Locate the cell with the specified text and output its [x, y] center coordinate. 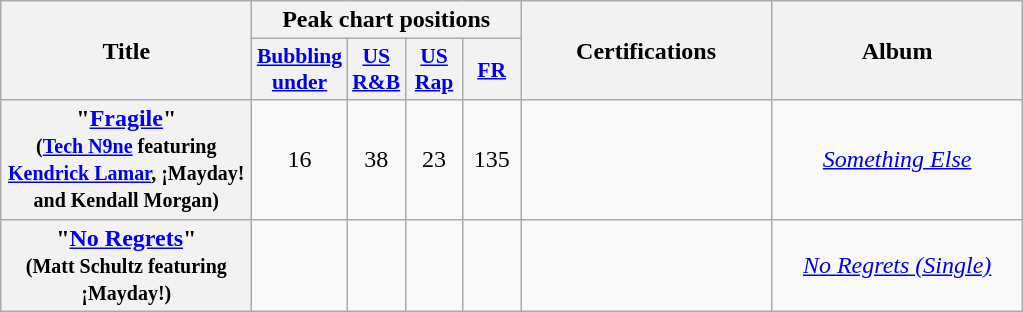
23 [434, 160]
"No Regrets"(Matt Schultz featuring ¡Mayday!) [126, 265]
Album [898, 50]
No Regrets (Single) [898, 265]
Certifications [646, 50]
Peak chart positions [386, 20]
16 [300, 160]
"Fragile"(Tech N9ne featuring Kendrick Lamar, ¡Mayday! and Kendall Morgan) [126, 160]
Something Else [898, 160]
135 [492, 160]
FR [492, 70]
US R&B [376, 70]
US Rap [434, 70]
Bubbling under [300, 70]
38 [376, 160]
Title [126, 50]
